Find where the given text appears and provide that cell's center as [X, Y] coordinate. 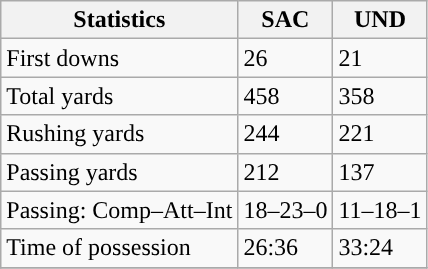
137 [380, 172]
Passing: Comp–Att–Int [120, 210]
458 [286, 96]
SAC [286, 20]
Rushing yards [120, 134]
Statistics [120, 20]
11–18–1 [380, 210]
26:36 [286, 248]
21 [380, 58]
244 [286, 134]
Time of possession [120, 248]
33:24 [380, 248]
Total yards [120, 96]
358 [380, 96]
Passing yards [120, 172]
26 [286, 58]
First downs [120, 58]
UND [380, 20]
212 [286, 172]
18–23–0 [286, 210]
221 [380, 134]
